Return (X, Y) of the center of cell containing provided text 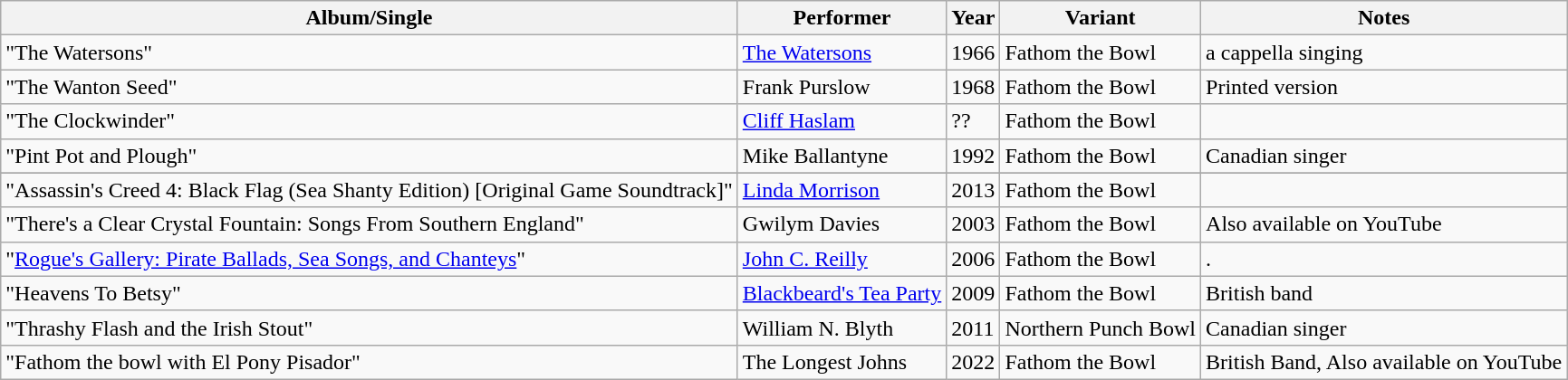
Performer (842, 18)
"Pint Pot and Plough" (370, 156)
"Heavens To Betsy" (370, 293)
William N. Blyth (842, 328)
"The Wanton Seed" (370, 87)
2022 (973, 362)
"Rogue's Gallery: Pirate Ballads, Sea Songs, and Chanteys" (370, 259)
British band (1384, 293)
2006 (973, 259)
Mike Ballantyne (842, 156)
Year (973, 18)
Printed version (1384, 87)
. (1384, 259)
2003 (973, 224)
?? (973, 121)
Frank Purslow (842, 87)
Blackbeard's Tea Party (842, 293)
1966 (973, 52)
Album/Single (370, 18)
1968 (973, 87)
"Fathom the bowl with El Pony Pisador" (370, 362)
John C. Reilly (842, 259)
a cappella singing (1384, 52)
2009 (973, 293)
1992 (973, 156)
"The Watersons" (370, 52)
British Band, Also available on YouTube (1384, 362)
2013 (973, 190)
2011 (973, 328)
Notes (1384, 18)
The Longest Johns (842, 362)
"Assassin's Creed 4: Black Flag (Sea Shanty Edition) [Original Game Soundtrack]" (370, 190)
Variant (1101, 18)
Also available on YouTube (1384, 224)
Northern Punch Bowl (1101, 328)
"Thrashy Flash and the Irish Stout" (370, 328)
Linda Morrison (842, 190)
The Watersons (842, 52)
Cliff Haslam (842, 121)
Gwilym Davies (842, 224)
"The Clockwinder" (370, 121)
"There's a Clear Crystal Fountain: Songs From Southern England" (370, 224)
